Return (x, y) of the center of cell containing provided text 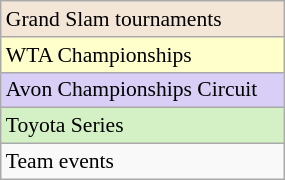
Team events (142, 162)
Avon Championships Circuit (142, 90)
Toyota Series (142, 126)
WTA Championships (142, 55)
Grand Slam tournaments (142, 19)
